Pinpoint the cell where the given text exists, returning its [x, y] midpoint coordinate. 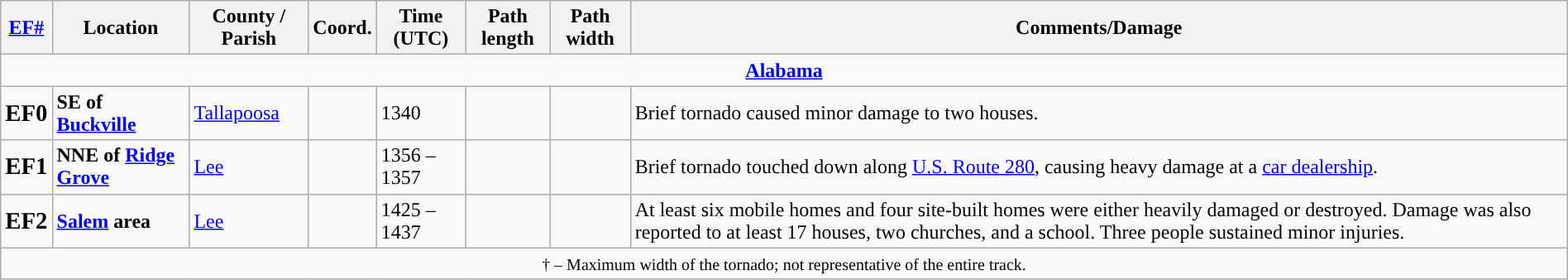
NNE of Ridge Grove [121, 167]
Location [121, 28]
Path length [508, 28]
Alabama [784, 70]
† – Maximum width of the tornado; not representative of the entire track. [784, 263]
Coord. [342, 28]
Salem area [121, 220]
1425 – 1437 [421, 220]
Comments/Damage [1098, 28]
Path width [590, 28]
EF1 [26, 167]
EF0 [26, 113]
Time (UTC) [421, 28]
1340 [421, 113]
SE of Buckville [121, 113]
Brief tornado caused minor damage to two houses. [1098, 113]
EF# [26, 28]
County / Parish [249, 28]
Tallapoosa [249, 113]
EF2 [26, 220]
1356 – 1357 [421, 167]
Brief tornado touched down along U.S. Route 280, causing heavy damage at a car dealership. [1098, 167]
